Capture the cell that displays the provided text and extract its (X, Y) central coordinate. 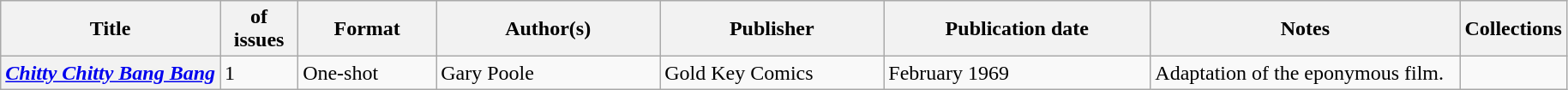
Title (111, 29)
Notes (1305, 29)
Publication date (1017, 29)
February 1969 (1017, 73)
of issues (259, 29)
Gary Poole (549, 73)
Gold Key Comics (772, 73)
One-shot (367, 73)
Publisher (772, 29)
Chitty Chitty Bang Bang (111, 73)
Format (367, 29)
Author(s) (549, 29)
Adaptation of the eponymous film. (1305, 73)
Collections (1513, 29)
1 (259, 73)
